Locate the cell with the specified text and output its (X, Y) center coordinate. 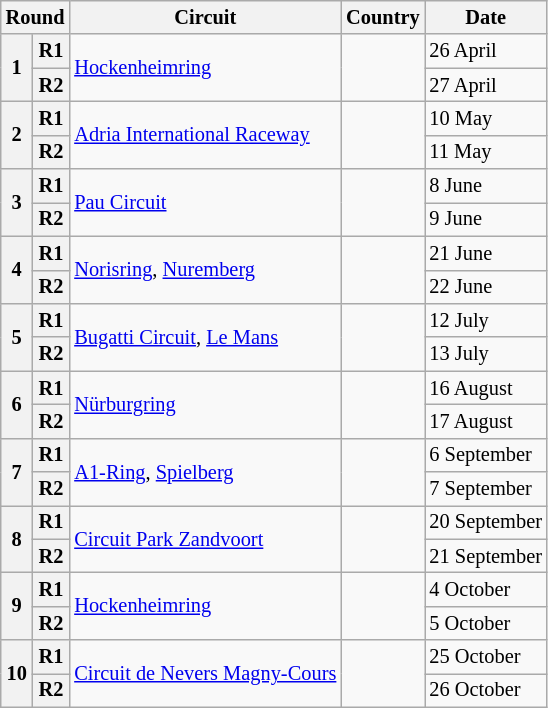
25 October (485, 657)
Circuit de Nevers Magny-Cours (205, 674)
Country (382, 17)
Adria International Raceway (205, 134)
Pau Circuit (205, 202)
17 August (485, 421)
9 (17, 606)
6 September (485, 455)
4 (17, 270)
Circuit (205, 17)
Round (36, 17)
Nürburgring (205, 404)
27 April (485, 85)
20 September (485, 522)
2 (17, 134)
26 April (485, 51)
4 October (485, 589)
9 June (485, 219)
22 June (485, 287)
8 June (485, 186)
10 (17, 674)
Circuit Park Zandvoort (205, 538)
Date (485, 17)
11 May (485, 152)
5 October (485, 623)
5 (17, 336)
Norisring, Nuremberg (205, 270)
8 (17, 538)
7 September (485, 489)
13 July (485, 354)
21 September (485, 556)
1 (17, 68)
21 June (485, 253)
A1-Ring, Spielberg (205, 472)
12 July (485, 320)
Bugatti Circuit, Le Mans (205, 336)
10 May (485, 118)
7 (17, 472)
26 October (485, 690)
16 August (485, 388)
6 (17, 404)
3 (17, 202)
